Find where the given text appears and provide that cell's center as [x, y] coordinate. 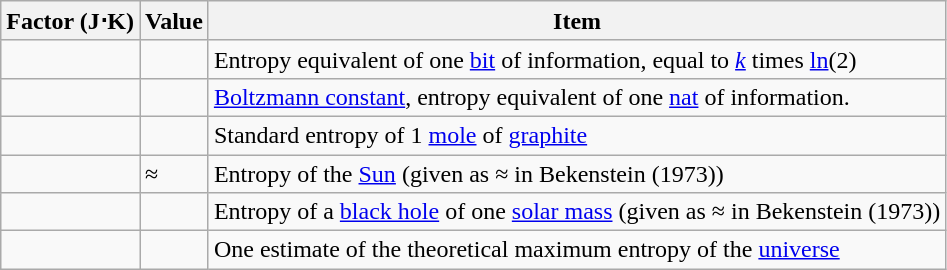
Entropy of the Sun (given as ≈ in Bekenstein (1973)) [576, 173]
Factor (J⋅K) [70, 21]
Entropy of a black hole of one solar mass (given as ≈ in Bekenstein (1973)) [576, 212]
≈ [174, 173]
Value [174, 21]
Standard entropy of 1 mole of graphite [576, 135]
Boltzmann constant, entropy equivalent of one nat of information. [576, 97]
Item [576, 21]
One estimate of the theoretical maximum entropy of the universe [576, 250]
Entropy equivalent of one bit of information, equal to k times ln(2) [576, 59]
